Output the (x, y) coordinate of the center of the cell containing the given text.  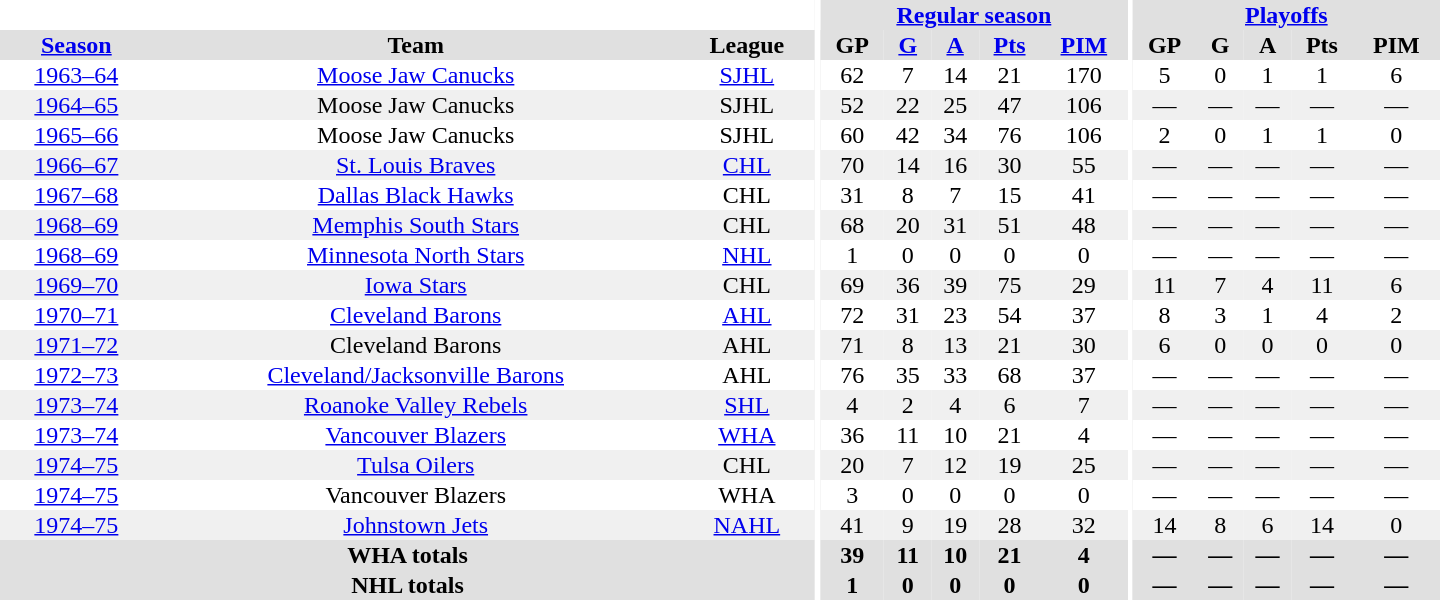
28 (1010, 525)
69 (852, 285)
1966–67 (76, 165)
St. Louis Braves (416, 165)
9 (908, 525)
48 (1084, 225)
71 (852, 345)
55 (1084, 165)
Johnstown Jets (416, 525)
Team (416, 45)
Dallas Black Hawks (416, 195)
35 (908, 375)
23 (954, 315)
1965–66 (76, 135)
70 (852, 165)
1967–68 (76, 195)
33 (954, 375)
42 (908, 135)
SHL (747, 405)
Iowa Stars (416, 285)
29 (1084, 285)
1963–64 (76, 75)
WHA totals (408, 555)
1972–73 (76, 375)
51 (1010, 225)
Roanoke Valley Rebels (416, 405)
60 (852, 135)
32 (1084, 525)
34 (954, 135)
Minnesota North Stars (416, 255)
1964–65 (76, 105)
NAHL (747, 525)
72 (852, 315)
170 (1084, 75)
1970–71 (76, 315)
15 (1010, 195)
Memphis South Stars (416, 225)
54 (1010, 315)
Tulsa Oilers (416, 465)
Season (76, 45)
NHL (747, 255)
5 (1165, 75)
NHL totals (408, 585)
47 (1010, 105)
13 (954, 345)
1971–72 (76, 345)
16 (954, 165)
1969–70 (76, 285)
12 (954, 465)
League (747, 45)
62 (852, 75)
22 (908, 105)
75 (1010, 285)
Cleveland/Jacksonville Barons (416, 375)
Regular season (974, 15)
Playoffs (1286, 15)
52 (852, 105)
